Output the (X, Y) coordinate of the center of the cell containing the given text.  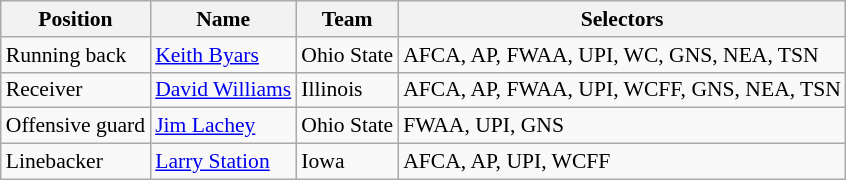
AFCA, AP, FWAA, UPI, WC, GNS, NEA, TSN (622, 55)
Keith Byars (223, 55)
Selectors (622, 19)
Offensive guard (76, 126)
Team (347, 19)
Iowa (347, 162)
Larry Station (223, 162)
David Williams (223, 90)
Name (223, 19)
Receiver (76, 90)
AFCA, AP, FWAA, UPI, WCFF, GNS, NEA, TSN (622, 90)
AFCA, AP, UPI, WCFF (622, 162)
Running back (76, 55)
FWAA, UPI, GNS (622, 126)
Linebacker (76, 162)
Jim Lachey (223, 126)
Illinois (347, 90)
Position (76, 19)
